Scan for the cell matching the given text and deliver its [x, y] coordinate at center. 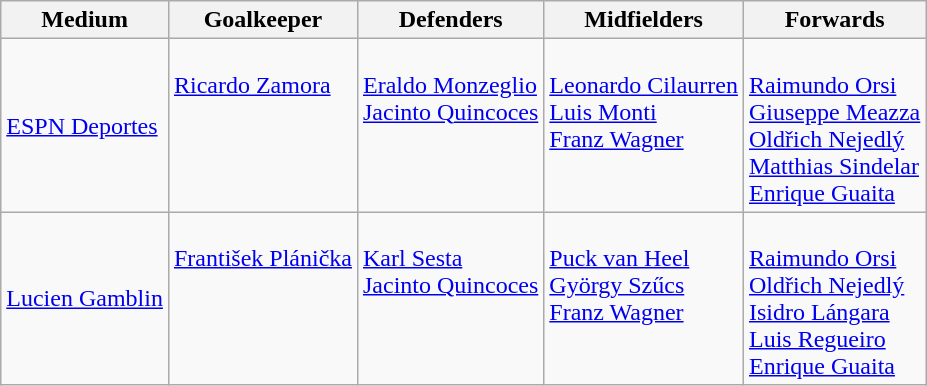
Eraldo Monzeglio Jacinto Quincoces [450, 126]
František Plánička [262, 298]
ESPN Deportes [85, 126]
Medium [85, 20]
Raimundo Orsi Giuseppe Meazza Oldřich Nejedlý Matthias Sindelar Enrique Guaita [834, 126]
Puck van Heel György Szűcs Franz Wagner [644, 298]
Goalkeeper [262, 20]
Defenders [450, 20]
Karl Sesta Jacinto Quincoces [450, 298]
Raimundo Orsi Oldřich Nejedlý Isidro Lángara Luis Regueiro Enrique Guaita [834, 298]
Leonardo Cilaurren Luis Monti Franz Wagner [644, 126]
Forwards [834, 20]
Lucien Gamblin [85, 298]
Midfielders [644, 20]
Ricardo Zamora [262, 126]
